Return the [X, Y] coordinate for the center point of the cell that contains the specified text.  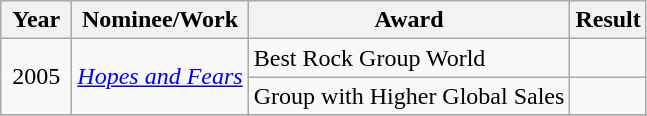
2005 [36, 77]
Hopes and Fears [160, 77]
Award [409, 20]
Nominee/Work [160, 20]
Result [608, 20]
Best Rock Group World [409, 58]
Year [36, 20]
Group with Higher Global Sales [409, 96]
